Detect which cell encompasses the target text, then output its (X, Y) center coordinate. 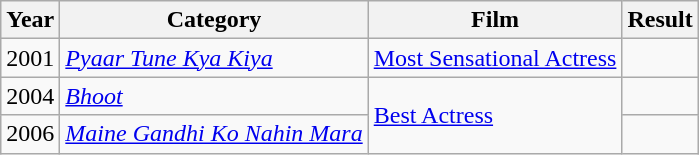
2001 (30, 58)
2006 (30, 134)
Category (214, 20)
Year (30, 20)
Film (495, 20)
Pyaar Tune Kya Kiya (214, 58)
2004 (30, 96)
Best Actress (495, 115)
Most Sensational Actress (495, 58)
Bhoot (214, 96)
Maine Gandhi Ko Nahin Mara (214, 134)
Result (660, 20)
